Find where the given text appears and provide that cell's center as (X, Y) coordinate. 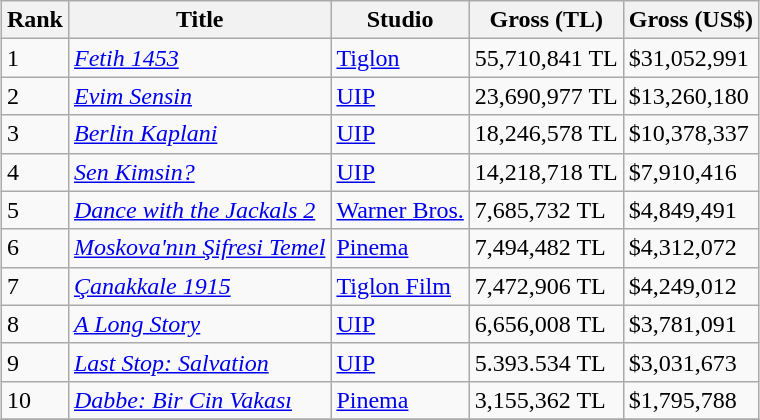
$13,260,180 (690, 96)
Berlin Kaplani (199, 134)
1 (34, 58)
Tiglon (400, 58)
Gross (US$) (690, 20)
5.393.534 TL (546, 362)
4 (34, 172)
$31,052,991 (690, 58)
Evim Sensin (199, 96)
$4,249,012 (690, 286)
$4,849,491 (690, 210)
$10,378,337 (690, 134)
7,494,482 TL (546, 248)
Dance with the Jackals 2 (199, 210)
55,710,841 TL (546, 58)
18,246,578 TL (546, 134)
8 (34, 324)
23,690,977 TL (546, 96)
9 (34, 362)
5 (34, 210)
Rank (34, 20)
$3,781,091 (690, 324)
Gross (TL) (546, 20)
3,155,362 TL (546, 400)
$3,031,673 (690, 362)
Dabbe: Bir Cin Vakası (199, 400)
14,218,718 TL (546, 172)
7,472,906 TL (546, 286)
Studio (400, 20)
Sen Kimsin? (199, 172)
Warner Bros. (400, 210)
Fetih 1453 (199, 58)
A Long Story (199, 324)
$1,795,788 (690, 400)
6 (34, 248)
7,685,732 TL (546, 210)
Çanakkale 1915 (199, 286)
2 (34, 96)
6,656,008 TL (546, 324)
Moskova'nın Şifresi Temel (199, 248)
3 (34, 134)
10 (34, 400)
Last Stop: Salvation (199, 362)
Title (199, 20)
$7,910,416 (690, 172)
7 (34, 286)
$4,312,072 (690, 248)
Tiglon Film (400, 286)
